Return (X, Y) of the center of cell containing provided text 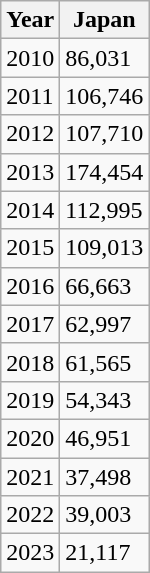
2023 (30, 553)
2020 (30, 438)
21,117 (104, 553)
39,003 (104, 515)
66,663 (104, 286)
2014 (30, 210)
109,013 (104, 248)
46,951 (104, 438)
107,710 (104, 134)
54,343 (104, 400)
62,997 (104, 324)
2010 (30, 58)
86,031 (104, 58)
2013 (30, 172)
37,498 (104, 477)
Year (30, 20)
2017 (30, 324)
174,454 (104, 172)
2016 (30, 286)
2011 (30, 96)
2021 (30, 477)
2015 (30, 248)
2022 (30, 515)
112,995 (104, 210)
106,746 (104, 96)
2019 (30, 400)
Japan (104, 20)
2012 (30, 134)
2018 (30, 362)
61,565 (104, 362)
